Provide the (x, y) coordinate of the cell's center where the given text is located.  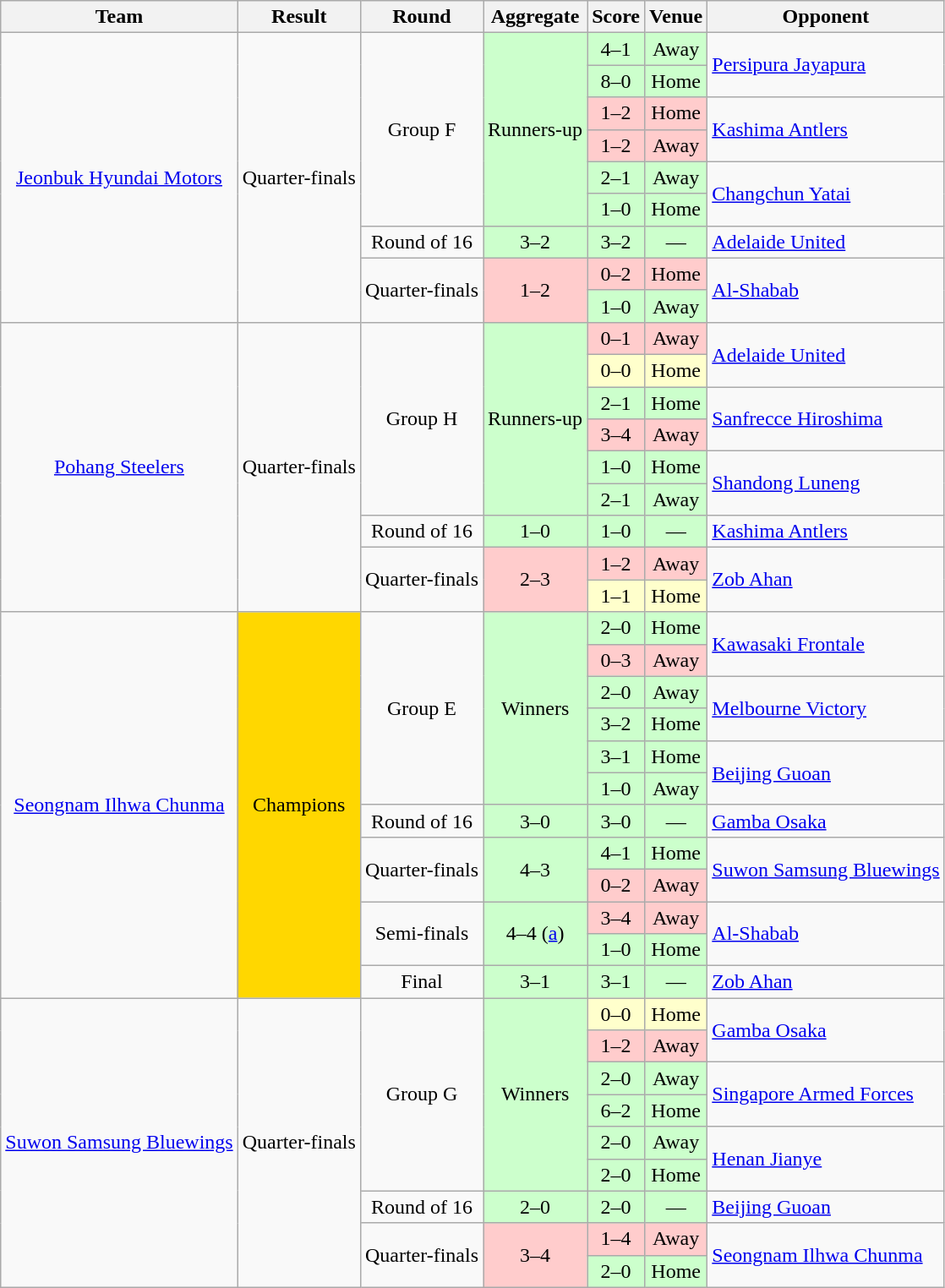
Final (421, 982)
Henan Jianye (826, 1159)
Pohang Steelers (119, 467)
Group E (421, 708)
Persipura Jayapura (826, 65)
Champions (299, 805)
Team (119, 17)
Jeonbuk Hyundai Motors (119, 177)
Result (299, 17)
2–3 (536, 580)
Group G (421, 1094)
Singapore Armed Forces (826, 1094)
1–4 (616, 1239)
0–1 (616, 338)
Score (616, 17)
Kawasaki Frontale (826, 644)
Semi-finals (421, 933)
0–3 (616, 660)
Opponent (826, 17)
Melbourne Victory (826, 708)
6–2 (616, 1111)
Changchun Yatai (826, 194)
Aggregate (536, 17)
8–0 (616, 81)
4–4 (a) (536, 933)
Sanfrecce Hiroshima (826, 419)
Round (421, 17)
Group F (421, 129)
Group H (421, 418)
Shandong Luneng (826, 483)
1–1 (616, 596)
4–3 (536, 869)
Venue (676, 17)
